For the text-containing cell, return its midpoint in [X, Y] coordinate format. 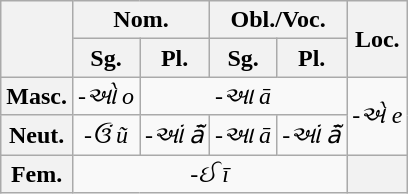
Loc. [378, 39]
-ઉં ũ [106, 135]
Fem. [37, 173]
-એ e [378, 116]
-ઈ ī [209, 173]
Masc. [37, 96]
Obl./Voc. [278, 20]
Neut. [37, 135]
Nom. [140, 20]
-ઓ o [106, 96]
